Locate the cell with the specified text and output its [X, Y] center coordinate. 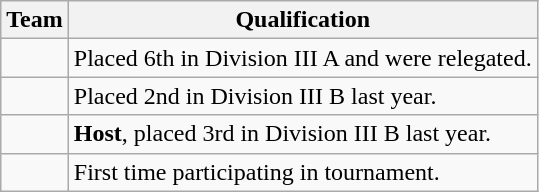
Placed 2nd in Division III B last year. [302, 96]
Qualification [302, 20]
Host, placed 3rd in Division III B last year. [302, 134]
First time participating in tournament. [302, 172]
Placed 6th in Division III A and were relegated. [302, 58]
Team [35, 20]
